Return the [x, y] coordinate for the center point of the cell that contains the specified text.  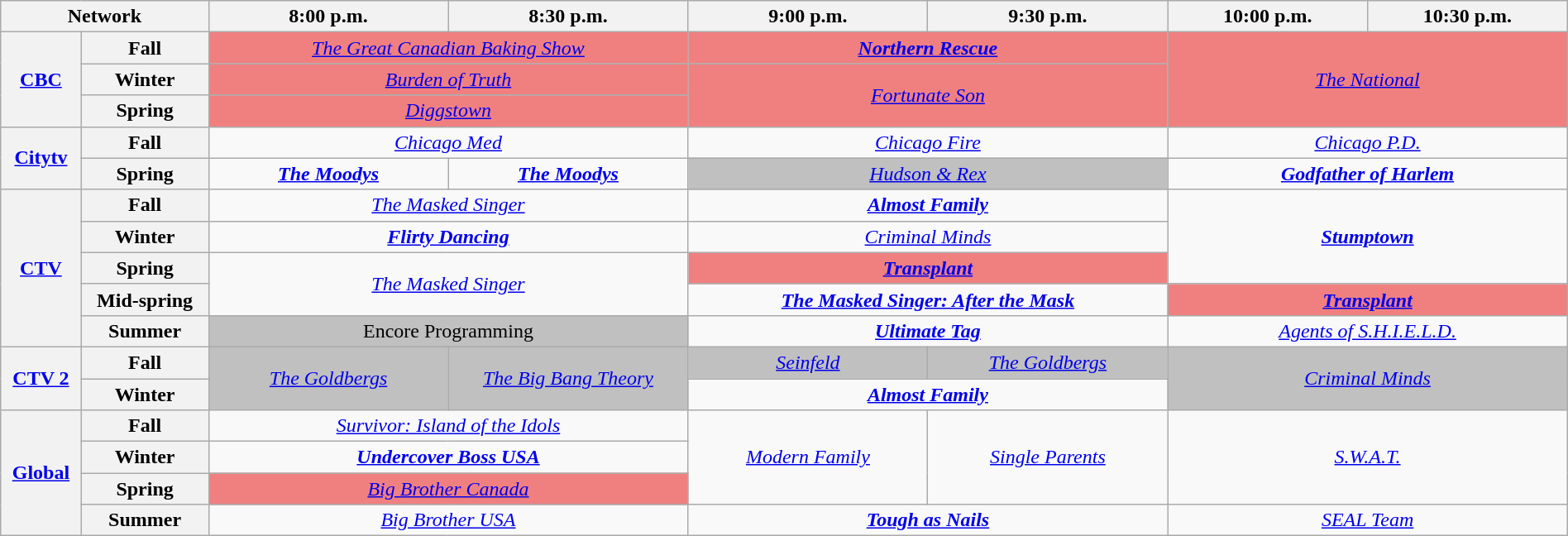
9:00 p.m. [808, 17]
SEAL Team [1368, 520]
Tough as Nails [928, 520]
Single Parents [1048, 457]
Chicago Fire [928, 142]
The National [1368, 79]
Chicago Med [448, 142]
Seinfeld [808, 362]
Agents of S.H.I.E.L.D. [1368, 331]
Fortunate Son [928, 95]
CBC [41, 79]
Stumptown [1368, 237]
Big Brother Canada [448, 489]
Godfather of Harlem [1368, 174]
Northern Rescue [928, 48]
Undercover Boss USA [448, 457]
S.W.A.T. [1368, 457]
Survivor: Island of the Idols [448, 426]
Hudson & Rex [928, 174]
CTV 2 [41, 378]
The Masked Singer: After the Mask [928, 299]
Burden of Truth [448, 79]
Global [41, 473]
Big Brother USA [448, 520]
Flirty Dancing [448, 237]
Chicago P.D. [1368, 142]
The Great Canadian Baking Show [448, 48]
8:30 p.m. [568, 17]
Encore Programming [448, 331]
Modern Family [808, 457]
Ultimate Tag [928, 331]
10:30 p.m. [1468, 17]
CTV [41, 268]
8:00 p.m. [328, 17]
Citytv [41, 158]
Diggstown [448, 111]
9:30 p.m. [1048, 17]
Mid-spring [145, 299]
10:00 p.m. [1268, 17]
Network [104, 17]
The Big Bang Theory [568, 378]
